Return [X, Y] of the center of cell containing provided text 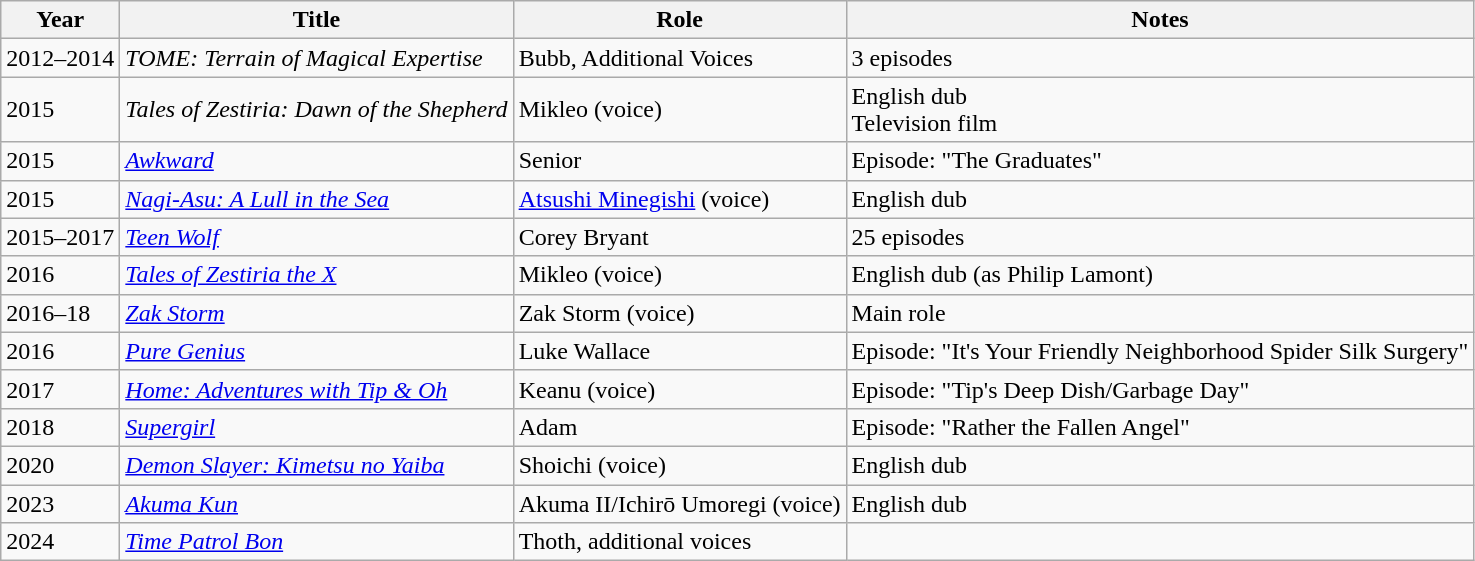
Demon Slayer: Kimetsu no Yaiba [316, 465]
Akuma Kun [316, 503]
Corey Bryant [680, 237]
Nagi-Asu: A Lull in the Sea [316, 199]
Awkward [316, 161]
Teen Wolf [316, 237]
English dubTelevision film [1160, 110]
Thoth, additional voices [680, 542]
2023 [60, 503]
Adam [680, 427]
Episode: "Tip's Deep Dish/Garbage Day" [1160, 389]
Luke Wallace [680, 351]
2024 [60, 542]
Home: Adventures with Tip & Oh [316, 389]
Pure Genius [316, 351]
2020 [60, 465]
Tales of Zestiria the X [316, 275]
2017 [60, 389]
Zak Storm [316, 313]
Supergirl [316, 427]
Shoichi (voice) [680, 465]
Keanu (voice) [680, 389]
2012–2014 [60, 58]
25 episodes [1160, 237]
Notes [1160, 20]
2015–2017 [60, 237]
Bubb, Additional Voices [680, 58]
2018 [60, 427]
Zak Storm (voice) [680, 313]
Role [680, 20]
Title [316, 20]
Senior [680, 161]
Episode: "Rather the Fallen Angel" [1160, 427]
Main role [1160, 313]
English dub (as Philip Lamont) [1160, 275]
Year [60, 20]
2016–18 [60, 313]
Atsushi Minegishi (voice) [680, 199]
TOME: Terrain of Magical Expertise [316, 58]
Episode: "It's Your Friendly Neighborhood Spider Silk Surgery" [1160, 351]
3 episodes [1160, 58]
Time Patrol Bon [316, 542]
Akuma II/Ichirō Umoregi (voice) [680, 503]
Episode: "The Graduates" [1160, 161]
Tales of Zestiria: Dawn of the Shepherd [316, 110]
